Identify which cell holds the provided text, then report its [X, Y] central coordinate. 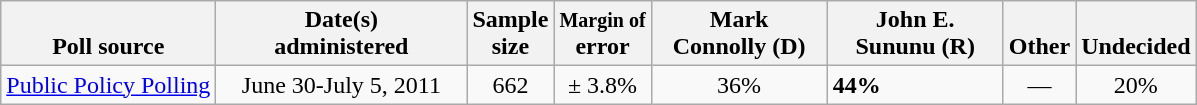
Other [1039, 34]
20% [1136, 85]
June 30-July 5, 2011 [342, 85]
— [1039, 85]
44% [915, 85]
Undecided [1136, 34]
Poll source [108, 34]
662 [510, 85]
Date(s)administered [342, 34]
John E.Sununu (R) [915, 34]
Samplesize [510, 34]
± 3.8% [602, 85]
36% [739, 85]
Margin oferror [602, 34]
MarkConnolly (D) [739, 34]
Public Policy Polling [108, 85]
